Extract the [x, y] coordinate from the center of the cell holding the provided text.  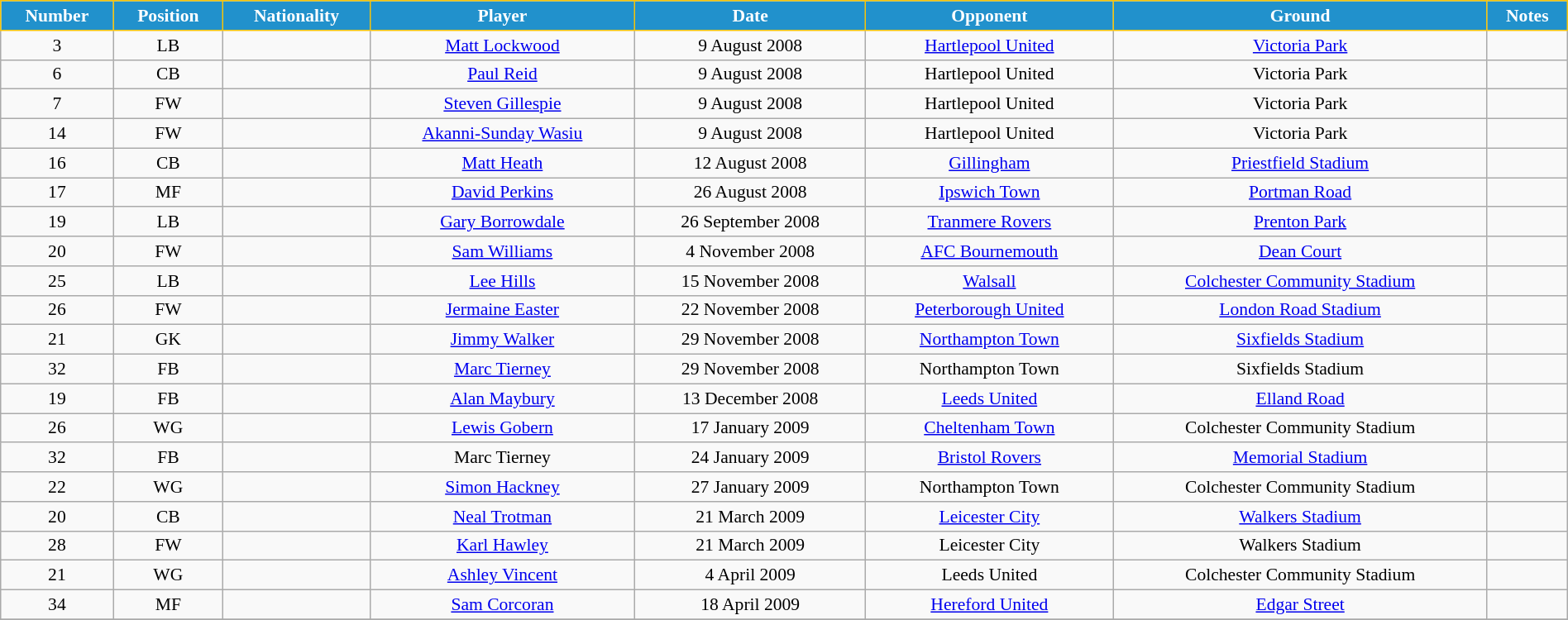
Hereford United [989, 605]
GK [169, 340]
17 [57, 193]
Nationality [297, 16]
Position [169, 16]
24 January 2009 [751, 458]
13 December 2008 [751, 398]
Sam Corcoran [502, 605]
Tranmere Rovers [989, 222]
Number [57, 16]
Portman Road [1300, 193]
15 November 2008 [751, 281]
6 [57, 74]
4 November 2008 [751, 251]
Elland Road [1300, 398]
Lee Hills [502, 281]
Steven Gillespie [502, 104]
Ipswich Town [989, 193]
Sam Williams [502, 251]
4 April 2009 [751, 575]
26 August 2008 [751, 193]
Matt Heath [502, 163]
25 [57, 281]
Paul Reid [502, 74]
Edgar Street [1300, 605]
Lewis Gobern [502, 428]
Date [751, 16]
12 August 2008 [751, 163]
Walsall [989, 281]
Gillingham [989, 163]
22 November 2008 [751, 310]
Alan Maybury [502, 398]
Gary Borrowdale [502, 222]
26 September 2008 [751, 222]
7 [57, 104]
Neal Trotman [502, 517]
Notes [1527, 16]
17 January 2009 [751, 428]
AFC Bournemouth [989, 251]
16 [57, 163]
Peterborough United [989, 310]
Dean Court [1300, 251]
34 [57, 605]
Memorial Stadium [1300, 458]
Priestfield Stadium [1300, 163]
Karl Hawley [502, 546]
27 January 2009 [751, 487]
Jimmy Walker [502, 340]
28 [57, 546]
Jermaine Easter [502, 310]
Ground [1300, 16]
14 [57, 134]
Player [502, 16]
Simon Hackney [502, 487]
22 [57, 487]
18 April 2009 [751, 605]
Bristol Rovers [989, 458]
Prenton Park [1300, 222]
Opponent [989, 16]
London Road Stadium [1300, 310]
Cheltenham Town [989, 428]
David Perkins [502, 193]
Matt Lockwood [502, 45]
Akanni-Sunday Wasiu [502, 134]
Ashley Vincent [502, 575]
3 [57, 45]
